Return the (X, Y) coordinate for the center point of the cell that contains the specified text.  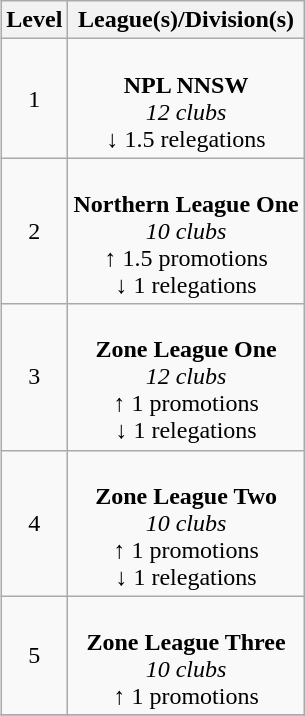
4 (34, 523)
Zone League Three 10 clubs ↑ 1 promotions (186, 656)
1 (34, 98)
Level (34, 20)
5 (34, 656)
Zone League One 12 clubs ↑ 1 promotions ↓ 1 relegations (186, 377)
Zone League Two 10 clubs ↑ 1 promotions ↓ 1 relegations (186, 523)
Northern League One 10 clubs ↑ 1.5 promotions ↓ 1 relegations (186, 231)
2 (34, 231)
NPL NNSW 12 clubs ↓ 1.5 relegations (186, 98)
League(s)/Division(s) (186, 20)
3 (34, 377)
